Capture the cell that displays the provided text and extract its [x, y] central coordinate. 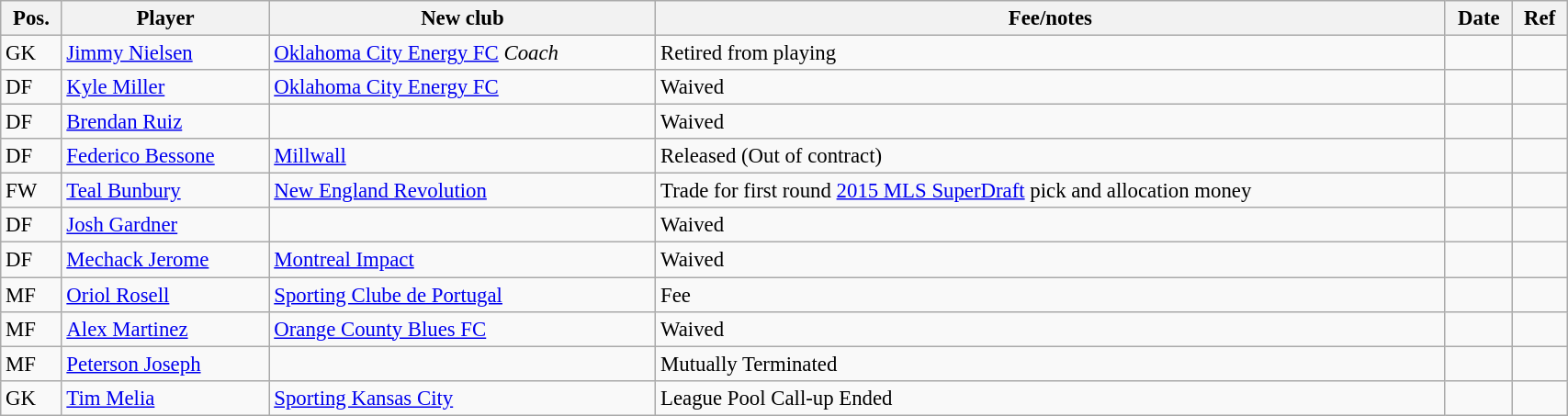
Peterson Joseph [165, 364]
New club [463, 18]
Pos. [31, 18]
Mechack Jerome [165, 260]
Player [165, 18]
Fee/notes [1051, 18]
Montreal Impact [463, 260]
Oriol Rosell [165, 295]
Ref [1540, 18]
League Pool Call-up Ended [1051, 398]
Federico Bessone [165, 156]
Orange County Blues FC [463, 329]
Sporting Clube de Portugal [463, 295]
Released (Out of contract) [1051, 156]
New England Revolution [463, 191]
Josh Gardner [165, 225]
Mutually Terminated [1051, 364]
Alex Martinez [165, 329]
Fee [1051, 295]
Oklahoma City Energy FC [463, 87]
Date [1479, 18]
Brendan Ruiz [165, 122]
Millwall [463, 156]
Tim Melia [165, 398]
Teal Bunbury [165, 191]
Kyle Miller [165, 87]
Trade for first round 2015 MLS SuperDraft pick and allocation money [1051, 191]
Sporting Kansas City [463, 398]
Oklahoma City Energy FC Coach [463, 53]
Retired from playing [1051, 53]
FW [31, 191]
Jimmy Nielsen [165, 53]
